Return (x, y) of the center of cell containing provided text 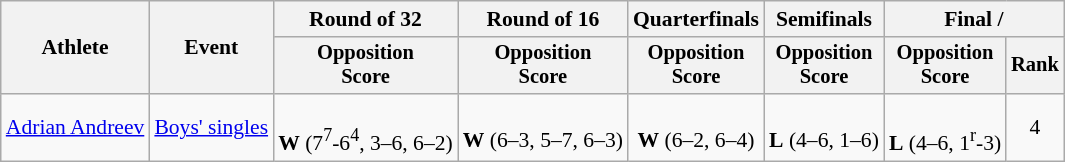
Boys' singles (211, 128)
Event (211, 48)
W (77-64, 3–6, 6–2) (366, 128)
W (6–2, 6–4) (696, 128)
Athlete (76, 48)
Semifinals (824, 19)
Quarterfinals (696, 19)
Final / (974, 19)
Round of 32 (366, 19)
4 (1035, 128)
L (4–6, 1r-3) (945, 128)
Rank (1035, 66)
L (4–6, 1–6) (824, 128)
Adrian Andreev (76, 128)
Round of 16 (543, 19)
W (6–3, 5–7, 6–3) (543, 128)
